From the cell containing the given text, extract its center point as [x, y] coordinate. 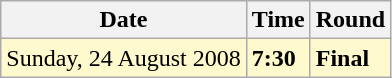
Final [350, 58]
Sunday, 24 August 2008 [124, 58]
Date [124, 20]
7:30 [278, 58]
Round [350, 20]
Time [278, 20]
